From the cell containing the given text, extract its center point as [x, y] coordinate. 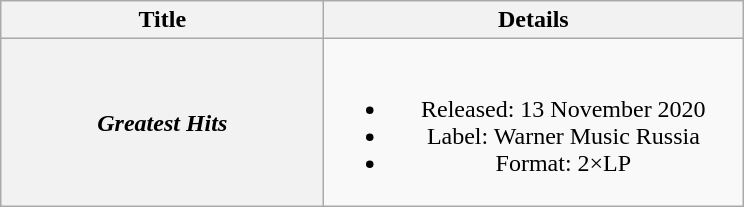
Greatest Hits [162, 122]
Title [162, 20]
Details [534, 20]
Released: 13 November 2020Label: Warner Music RussiaFormat: 2×LP [534, 122]
